Extract the (x, y) coordinate from the center of the cell holding the provided text.  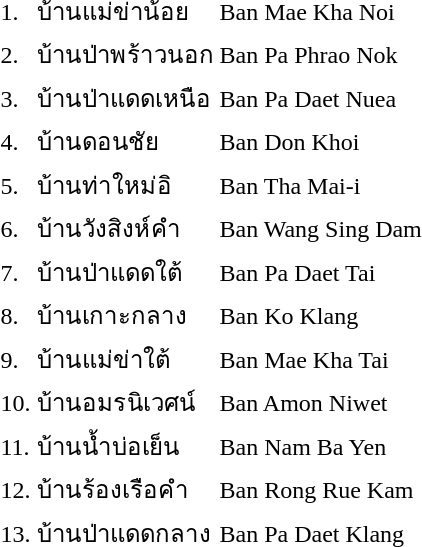
บ้านวังสิงห์คำ (125, 228)
บ้านร้องเรือคำ (125, 490)
บ้านดอนชัย (125, 142)
บ้านน้ำบ่อเย็น (125, 446)
บ้านอมรนิเวศน์ (125, 402)
บ้านแม่ข่าใต้ (125, 359)
บ้านป่าแดดใต้ (125, 272)
บ้านเกาะกลาง (125, 316)
บ้านท่าใหม่อิ (125, 185)
บ้านป่าแดดเหนือ (125, 98)
บ้านป่าพร้าวนอก (125, 54)
